Locate the cell with the specified text and output its [x, y] center coordinate. 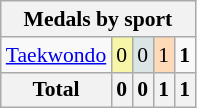
Total [56, 90]
Taekwondo [56, 55]
Medals by sport [98, 19]
